Output the [x, y] coordinate of the center of the cell containing the given text.  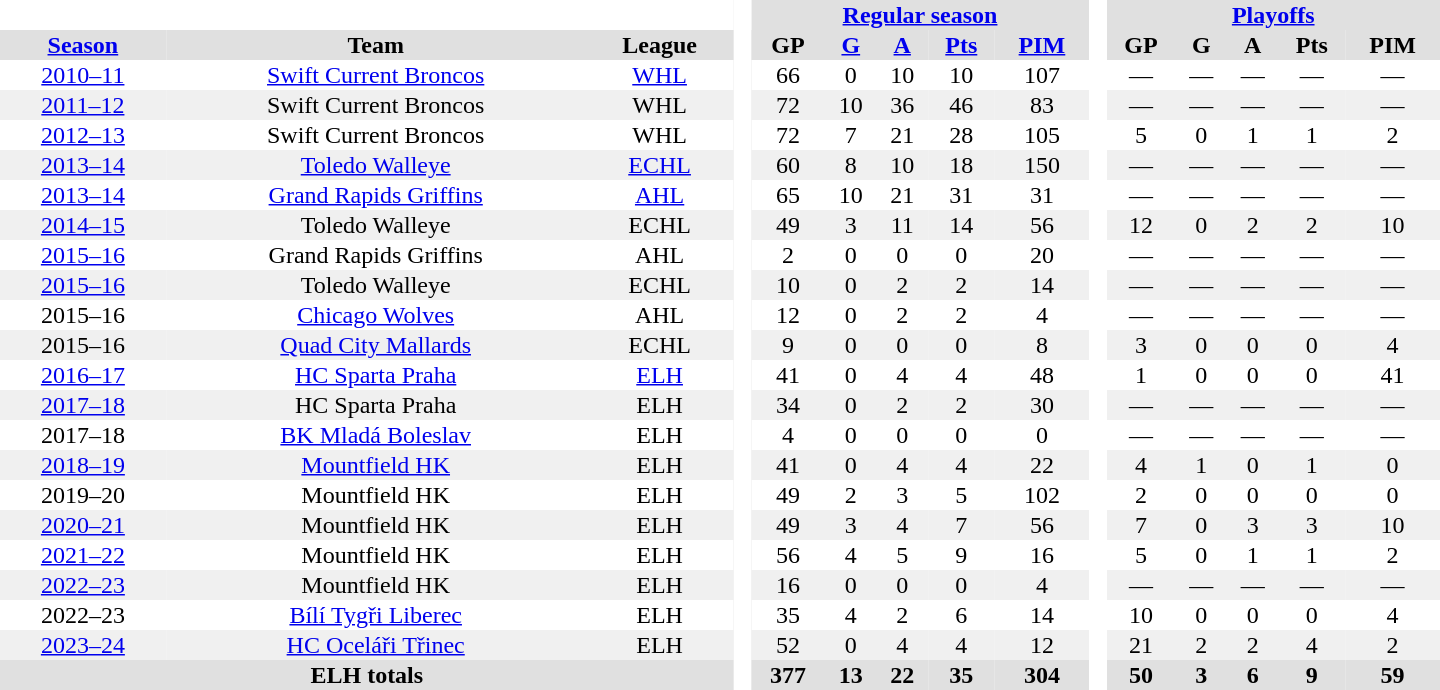
304 [1042, 675]
ELH totals [367, 675]
107 [1042, 75]
59 [1392, 675]
52 [788, 645]
BK Mladá Boleslav [376, 435]
50 [1140, 675]
Team [376, 45]
2019–20 [83, 495]
Season [83, 45]
2016–17 [83, 375]
2018–19 [83, 465]
28 [962, 135]
18 [962, 165]
2010–11 [83, 75]
65 [788, 195]
30 [1042, 405]
Quad City Mallards [376, 345]
Playoffs [1273, 15]
2020–21 [83, 525]
11 [902, 225]
48 [1042, 375]
66 [788, 75]
Bílí Tygři Liberec [376, 615]
2021–22 [83, 555]
2023–24 [83, 645]
36 [902, 105]
150 [1042, 165]
46 [962, 105]
2014–15 [83, 225]
377 [788, 675]
60 [788, 165]
20 [1042, 255]
102 [1042, 495]
13 [850, 675]
2012–13 [83, 135]
Chicago Wolves [376, 315]
2011–12 [83, 105]
League [660, 45]
HC Oceláři Třinec [376, 645]
83 [1042, 105]
105 [1042, 135]
34 [788, 405]
Regular season [920, 15]
